Find where the given text appears and provide that cell's center as [x, y] coordinate. 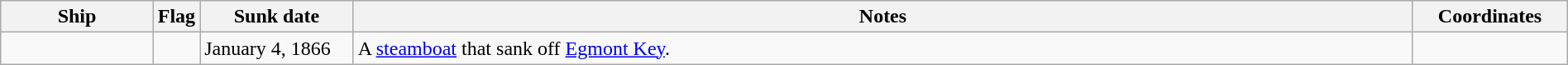
January 4, 1866 [277, 48]
Coordinates [1490, 17]
Ship [77, 17]
A steamboat that sank off Egmont Key. [883, 48]
Sunk date [277, 17]
Notes [883, 17]
Flag [176, 17]
